Search for the cell housing the specified text and yield its [x, y] center coordinate. 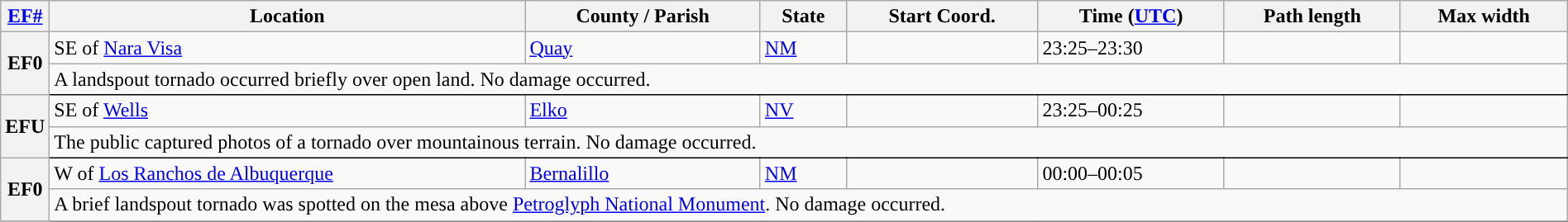
SE of Wells [288, 111]
NV [803, 111]
EF# [25, 17]
Time (UTC) [1131, 17]
Start Coord. [942, 17]
Max width [1484, 17]
A landspout tornado occurred briefly over open land. No damage occurred. [809, 79]
EFU [25, 126]
Path length [1312, 17]
Quay [643, 48]
State [803, 17]
The public captured photos of a tornado over mountainous terrain. No damage occurred. [809, 142]
00:00–00:05 [1131, 173]
County / Parish [643, 17]
A brief landspout tornado was spotted on the mesa above Petroglyph National Monument. No damage occurred. [809, 205]
Elko [643, 111]
23:25–00:25 [1131, 111]
SE of Nara Visa [288, 48]
Location [288, 17]
23:25–23:30 [1131, 48]
W of Los Ranchos de Albuquerque [288, 173]
Bernalillo [643, 173]
